Determine the (x, y) coordinate at the center of the cell enclosing the given text.  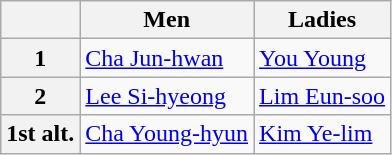
Lee Si-hyeong (167, 96)
Cha Jun-hwan (167, 58)
Cha Young-hyun (167, 134)
Men (167, 20)
2 (40, 96)
1st alt. (40, 134)
You Young (322, 58)
Lim Eun-soo (322, 96)
Ladies (322, 20)
Kim Ye-lim (322, 134)
1 (40, 58)
